Return the [X, Y] coordinate for the center point of the cell that contains the specified text.  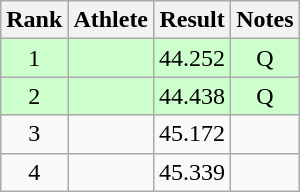
Rank [34, 20]
1 [34, 58]
44.252 [192, 58]
Result [192, 20]
3 [34, 134]
2 [34, 96]
45.339 [192, 172]
Notes [265, 20]
4 [34, 172]
Athlete [111, 20]
44.438 [192, 96]
45.172 [192, 134]
